Pinpoint the cell where the given text exists, returning its [X, Y] midpoint coordinate. 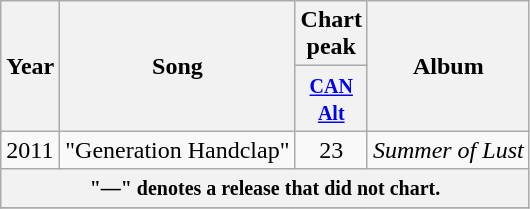
Summer of Lust [448, 150]
23 [331, 150]
Chart peak [331, 34]
"Generation Handclap" [178, 150]
Song [178, 66]
2011 [30, 150]
CANAlt [331, 98]
Year [30, 66]
Album [448, 66]
"—" denotes a release that did not chart. [265, 188]
